From the cell containing the given text, extract its center point as [x, y] coordinate. 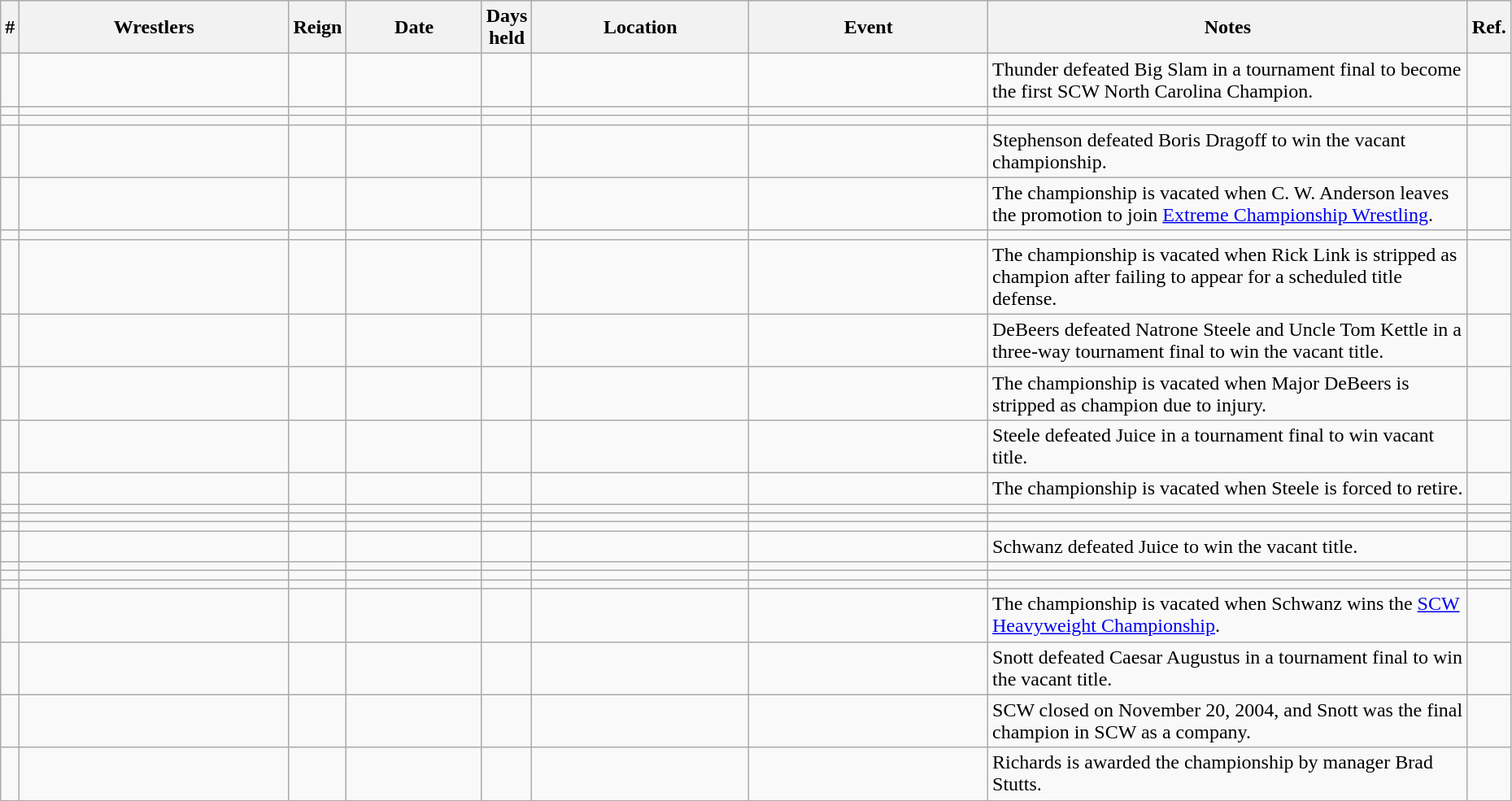
The championship is vacated when Rick Link is stripped as champion after failing to appear for a scheduled title defense. [1228, 276]
Wrestlers [155, 28]
Richards is awarded the championship by manager Brad Stutts. [1228, 774]
Notes [1228, 28]
Steele defeated Juice in a tournament final to win vacant title. [1228, 446]
Thunder defeated Big Slam in a tournament final to become the first SCW North Carolina Champion. [1228, 80]
Stephenson defeated Boris Dragoff to win the vacant championship. [1228, 151]
The championship is vacated when Major DeBeers is stripped as champion due to injury. [1228, 394]
Event [869, 28]
The championship is vacated when Schwanz wins the SCW Heavyweight Championship. [1228, 615]
Date [414, 28]
DeBeers defeated Natrone Steele and Uncle Tom Kettle in a three-way tournament final to win the vacant title. [1228, 340]
Daysheld [507, 28]
SCW closed on November 20, 2004, and Snott was the final champion in SCW as a company. [1228, 720]
Ref. [1488, 28]
The championship is vacated when C. W. Anderson leaves the promotion to join Extreme Championship Wrestling. [1228, 203]
# [10, 28]
Location [641, 28]
Reign [317, 28]
Schwanz defeated Juice to win the vacant title. [1228, 546]
Snott defeated Caesar Augustus in a tournament final to win the vacant title. [1228, 668]
The championship is vacated when Steele is forced to retire. [1228, 488]
